Find where the given text appears and provide that cell's center as [X, Y] coordinate. 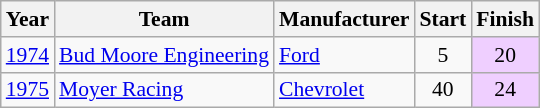
Manufacturer [344, 19]
Ford [344, 55]
Moyer Racing [164, 90]
20 [505, 55]
Chevrolet [344, 90]
1974 [28, 55]
Team [164, 19]
Bud Moore Engineering [164, 55]
1975 [28, 90]
40 [442, 90]
Finish [505, 19]
5 [442, 55]
Start [442, 19]
24 [505, 90]
Year [28, 19]
